Capture the cell that displays the provided text and extract its [x, y] central coordinate. 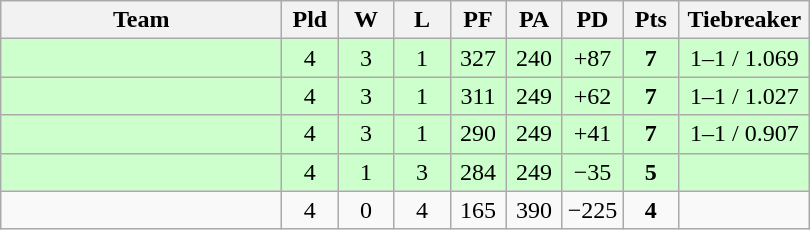
5 [651, 172]
W [366, 20]
PA [534, 20]
L [422, 20]
1–1 / 1.027 [744, 96]
−225 [592, 210]
240 [534, 58]
Tiebreaker [744, 20]
290 [478, 134]
0 [366, 210]
Pts [651, 20]
390 [534, 210]
Pld [310, 20]
1–1 / 0.907 [744, 134]
284 [478, 172]
1–1 / 1.069 [744, 58]
Team [142, 20]
+87 [592, 58]
+41 [592, 134]
165 [478, 210]
327 [478, 58]
311 [478, 96]
−35 [592, 172]
+62 [592, 96]
PF [478, 20]
PD [592, 20]
